Determine the (X, Y) coordinate at the center of the cell enclosing the given text.  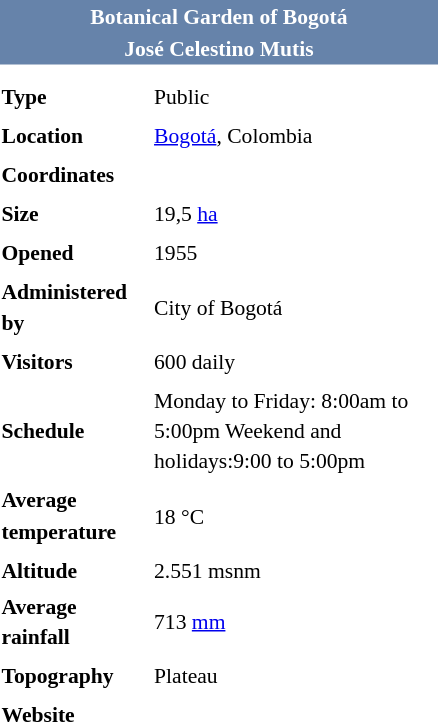
Average temperature (75, 516)
Altitude (75, 570)
Opened (75, 252)
Size (75, 214)
Topography (75, 676)
Average rainfall (75, 620)
Location (75, 134)
City of Bogotá (296, 306)
Public (296, 96)
Administered by (75, 306)
Visitors (75, 362)
Monday to Friday: 8:00am to 5:00pm Weekend and holidays:9:00 to 5:00pm (296, 431)
2.551 msnm (296, 570)
18 °C (296, 516)
713 mm (296, 620)
600 daily (296, 362)
Botanical Garden of BogotáJosé Celestino Mutis (219, 32)
1955 (296, 252)
Plateau (296, 676)
Schedule (75, 431)
Bogotá, Colombia (296, 134)
Type (75, 96)
19,5 ha (296, 214)
Coordinates (75, 174)
